Pinpoint the cell where the given text exists, returning its [x, y] midpoint coordinate. 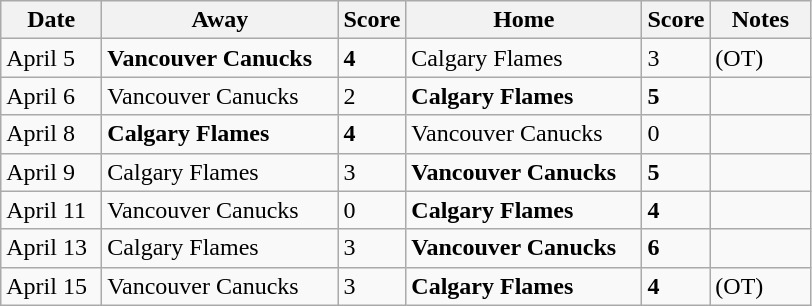
6 [676, 248]
April 8 [52, 134]
April 5 [52, 58]
April 9 [52, 172]
April 15 [52, 286]
Home [524, 20]
April 6 [52, 96]
Notes [760, 20]
Date [52, 20]
2 [372, 96]
April 11 [52, 210]
Away [220, 20]
April 13 [52, 248]
